Return (x, y) of the center of cell containing provided text 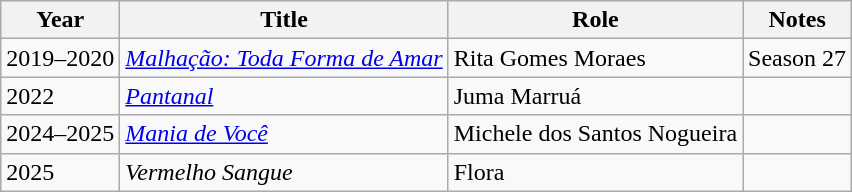
Notes (798, 20)
Role (595, 20)
2024–2025 (60, 134)
2019–2020 (60, 58)
Title (284, 20)
Vermelho Sangue (284, 172)
Season 27 (798, 58)
Year (60, 20)
Juma Marruá (595, 96)
Malhação: Toda Forma de Amar (284, 58)
2022 (60, 96)
Mania de Você (284, 134)
2025 (60, 172)
Rita Gomes Moraes (595, 58)
Michele dos Santos Nogueira (595, 134)
Pantanal (284, 96)
Flora (595, 172)
